Provide the (X, Y) coordinate of the cell's center where the given text is located.  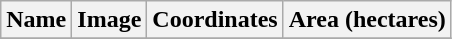
Image (110, 20)
Area (hectares) (367, 20)
Name (36, 20)
Coordinates (215, 20)
